Output the (X, Y) coordinate of the center of the cell containing the given text.  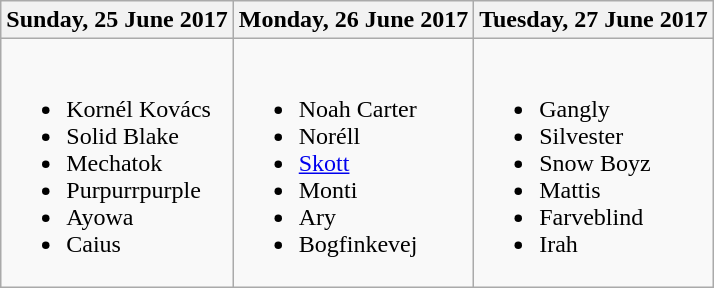
Kornél KovácsSolid BlakeMechatokPurpurrpurpleAyowaCaius (117, 163)
Monday, 26 June 2017 (353, 20)
Sunday, 25 June 2017 (117, 20)
Noah CarterNoréllSkottMontiAryBogfinkevej (353, 163)
GanglySilvesterSnow BoyzMattisFarveblindIrah (594, 163)
Tuesday, 27 June 2017 (594, 20)
